For the text-containing cell, return its midpoint in [x, y] coordinate format. 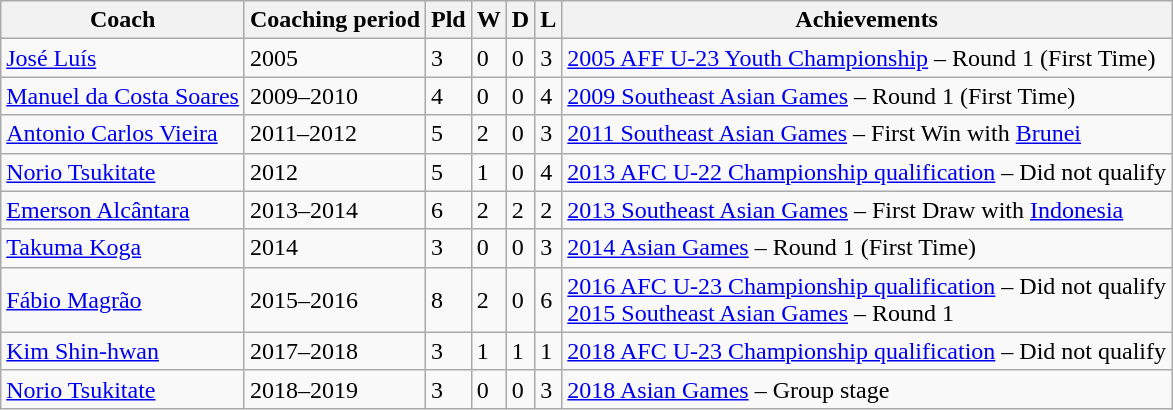
2013 Southeast Asian Games – First Draw with Indonesia [867, 210]
2013 AFC U-22 Championship qualification – Did not qualify [867, 172]
Antonio Carlos Vieira [123, 134]
2009 Southeast Asian Games – Round 1 (First Time) [867, 96]
Fábio Magrão [123, 300]
2005 AFF U-23 Youth Championship – Round 1 (First Time) [867, 58]
Achievements [867, 20]
2005 [334, 58]
2016 AFC U-23 Championship qualification – Did not qualify 2015 Southeast Asian Games – Round 1 [867, 300]
W [488, 20]
2012 [334, 172]
2014 [334, 248]
José Luís [123, 58]
2015–2016 [334, 300]
Coach [123, 20]
L [548, 20]
2009–2010 [334, 96]
Pld [449, 20]
Manuel da Costa Soares [123, 96]
2017–2018 [334, 351]
Emerson Alcântara [123, 210]
2018 Asian Games – Group stage [867, 389]
2018–2019 [334, 389]
2011–2012 [334, 134]
Kim Shin-hwan [123, 351]
2013–2014 [334, 210]
Coaching period [334, 20]
8 [449, 300]
2018 AFC U-23 Championship qualification – Did not qualify [867, 351]
2011 Southeast Asian Games – First Win with Brunei [867, 134]
Takuma Koga [123, 248]
D [520, 20]
2014 Asian Games – Round 1 (First Time) [867, 248]
